For the text-containing cell, return its midpoint in (X, Y) coordinate format. 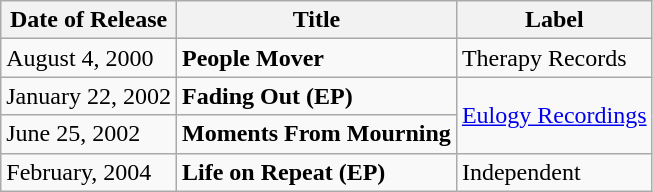
June 25, 2002 (89, 134)
August 4, 2000 (89, 58)
Fading Out (EP) (316, 96)
Moments From Mourning (316, 134)
Therapy Records (554, 58)
January 22, 2002 (89, 96)
February, 2004 (89, 172)
Title (316, 20)
Date of Release (89, 20)
Label (554, 20)
Life on Repeat (EP) (316, 172)
People Mover (316, 58)
Independent (554, 172)
Eulogy Recordings (554, 115)
